From the cell containing the given text, extract its center point as (x, y) coordinate. 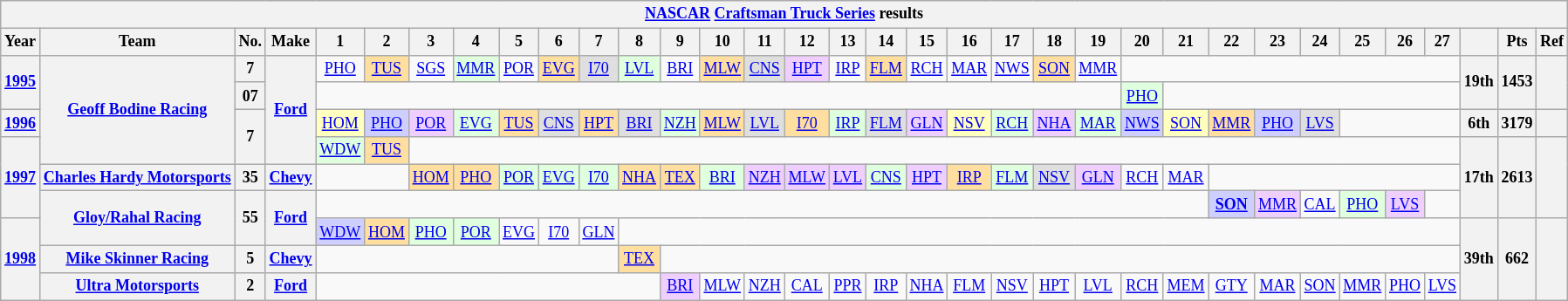
17 (1012, 42)
Ultra Motorsports (137, 286)
22 (1232, 42)
9 (680, 42)
14 (886, 42)
27 (1441, 42)
MEM (1186, 286)
1 (340, 42)
19th (1478, 82)
Ref (1552, 42)
18 (1054, 42)
19 (1098, 42)
35 (250, 178)
07 (250, 96)
SGS (431, 68)
GTY (1232, 286)
25 (1363, 42)
12 (806, 42)
21 (1186, 42)
55 (250, 218)
Pts (1517, 42)
16 (969, 42)
Geoff Bodine Racing (137, 110)
Charles Hardy Motorsports (137, 178)
3 (431, 42)
1453 (1517, 82)
1995 (21, 82)
Year (21, 42)
26 (1405, 42)
Gloy/Rahal Racing (137, 218)
No. (250, 42)
PPR (847, 286)
20 (1143, 42)
1997 (21, 178)
6 (558, 42)
15 (927, 42)
1996 (21, 122)
11 (764, 42)
Team (137, 42)
6th (1478, 122)
Mike Skinner Racing (137, 258)
17th (1478, 178)
NASCAR Craftsman Truck Series results (784, 14)
24 (1319, 42)
4 (476, 42)
23 (1277, 42)
Make (291, 42)
3179 (1517, 122)
662 (1517, 259)
2613 (1517, 178)
8 (640, 42)
1998 (21, 259)
39th (1478, 259)
10 (722, 42)
13 (847, 42)
